Search for the cell housing the specified text and yield its [X, Y] center coordinate. 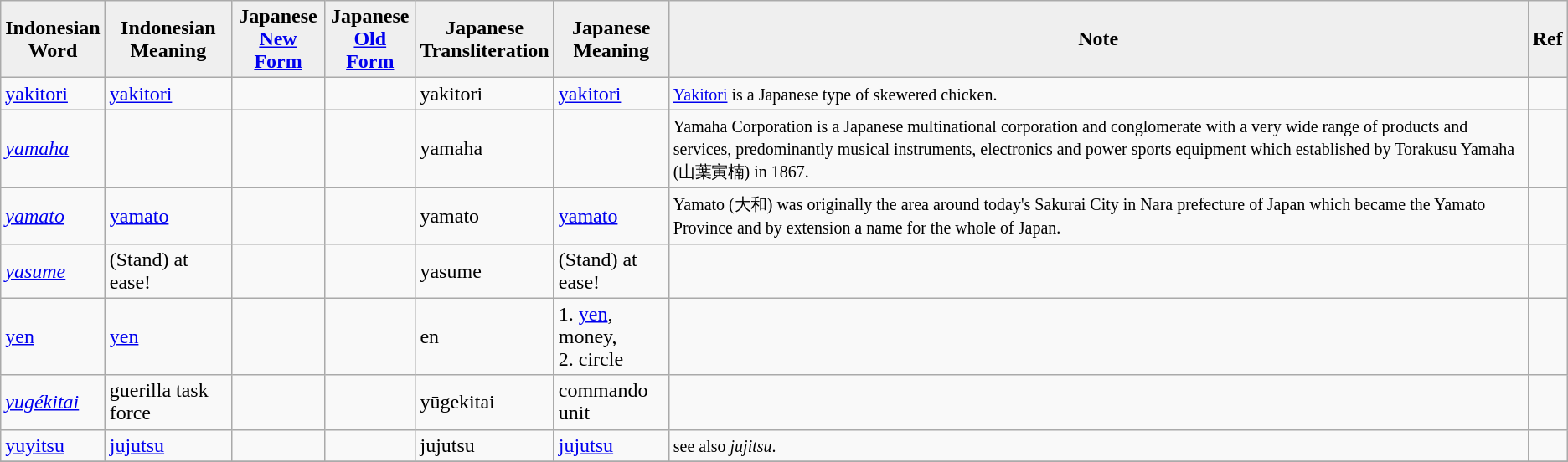
Indonesian Meaning [168, 39]
Japanese Old Form [370, 39]
Note [1098, 39]
Japanese Transliteration [484, 39]
Indonesian Word [53, 39]
Japanese Meaning [611, 39]
yugékitai [53, 402]
1. yen, money, 2. circle [611, 336]
yūgekitai [484, 402]
yuyitsu [53, 445]
en [484, 336]
see also jujitsu. [1098, 445]
Ref [1548, 39]
commando unit [611, 402]
guerilla task force [168, 402]
Japanese New Form [278, 39]
Yakitori is a Japanese type of skewered chicken. [1098, 94]
